Return [X, Y] of the center of cell containing provided text 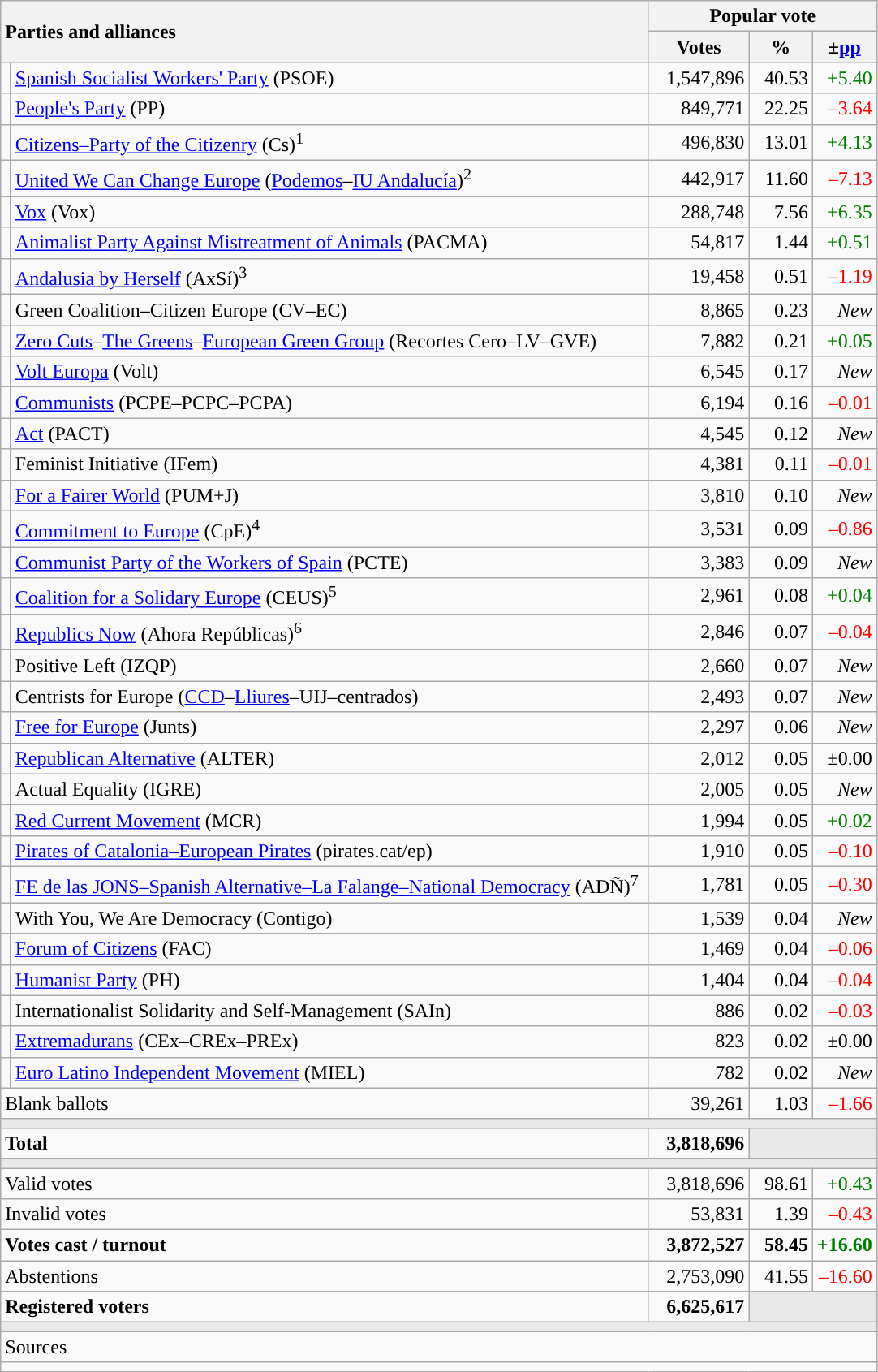
Abstentions [325, 1276]
442,917 [699, 179]
Invalid votes [325, 1215]
Communists (PCPE–PCPC–PCPA) [329, 403]
Humanist Party (PH) [329, 980]
For a Fairer World (PUM+J) [329, 495]
98.61 [781, 1184]
With You, We Are Democracy (Contigo) [329, 918]
288,748 [699, 212]
1,547,896 [699, 78]
–0.30 [844, 885]
+0.05 [844, 341]
Pirates of Catalonia–European Pirates (pirates.cat/ep) [329, 851]
–0.06 [844, 949]
–0.10 [844, 851]
6,194 [699, 403]
Feminist Initiative (IFem) [329, 464]
Positive Left (IZQP) [329, 666]
3,383 [699, 563]
2,846 [699, 632]
Andalusia by Herself (AxSí)3 [329, 276]
2,493 [699, 697]
–0.43 [844, 1215]
+0.04 [844, 596]
2,660 [699, 666]
53,831 [699, 1215]
2,005 [699, 789]
0.16 [781, 403]
% [781, 47]
0.10 [781, 495]
41.55 [781, 1276]
–3.64 [844, 109]
19,458 [699, 276]
Euro Latino Independent Movement (MIEL) [329, 1072]
4,381 [699, 464]
0.17 [781, 372]
People's Party (PP) [329, 109]
Green Coalition–Citizen Europe (CV–EC) [329, 310]
886 [699, 1011]
Total [325, 1143]
Free for Europe (Junts) [329, 727]
2,961 [699, 596]
Vox (Vox) [329, 212]
Forum of Citizens (FAC) [329, 949]
6,625,617 [699, 1307]
0.08 [781, 596]
Animalist Party Against Mistreatment of Animals (PACMA) [329, 243]
1,910 [699, 851]
–1.19 [844, 276]
Red Current Movement (MCR) [329, 820]
Volt Europa (Volt) [329, 372]
3,531 [699, 529]
+4.13 [844, 143]
–0.86 [844, 529]
40.53 [781, 78]
1,781 [699, 885]
22.25 [781, 109]
Popular vote [763, 16]
2,012 [699, 758]
2,753,090 [699, 1276]
Actual Equality (IGRE) [329, 789]
39,261 [699, 1103]
2,297 [699, 727]
7.56 [781, 212]
1,539 [699, 918]
0.23 [781, 310]
Republican Alternative (ALTER) [329, 758]
0.51 [781, 276]
+0.43 [844, 1184]
6,545 [699, 372]
Sources [438, 1347]
Communist Party of the Workers of Spain (PCTE) [329, 563]
0.06 [781, 727]
+0.51 [844, 243]
+16.60 [844, 1245]
1,994 [699, 820]
–1.66 [844, 1103]
FE de las JONS–Spanish Alternative–La Falange–National Democracy (ADÑ)7 [329, 885]
7,882 [699, 341]
1,404 [699, 980]
Votes cast / turnout [325, 1245]
54,817 [699, 243]
Votes [699, 47]
Citizens–Party of the Citizenry (Cs)1 [329, 143]
1,469 [699, 949]
58.45 [781, 1245]
+0.02 [844, 820]
Coalition for a Solidary Europe (CEUS)5 [329, 596]
782 [699, 1072]
Act (PACT) [329, 434]
Zero Cuts–The Greens–European Green Group (Recortes Cero–LV–GVE) [329, 341]
Blank ballots [325, 1103]
+5.40 [844, 78]
0.11 [781, 464]
1.44 [781, 243]
11.60 [781, 179]
±pp [844, 47]
849,771 [699, 109]
13.01 [781, 143]
–0.03 [844, 1011]
Parties and alliances [325, 32]
Centrists for Europe (CCD–Lliures–UIJ–centrados) [329, 697]
8,865 [699, 310]
–7.13 [844, 179]
–16.60 [844, 1276]
1.39 [781, 1215]
Valid votes [325, 1184]
Extremadurans (CEx–CREx–PREx) [329, 1042]
0.21 [781, 341]
Internationalist Solidarity and Self-Management (SAIn) [329, 1011]
United We Can Change Europe (Podemos–IU Andalucía)2 [329, 179]
3,872,527 [699, 1245]
Republics Now (Ahora Repúblicas)6 [329, 632]
823 [699, 1042]
Commitment to Europe (CpE)4 [329, 529]
3,810 [699, 495]
4,545 [699, 434]
0.12 [781, 434]
Spanish Socialist Workers' Party (PSOE) [329, 78]
496,830 [699, 143]
Registered voters [325, 1307]
1.03 [781, 1103]
+6.35 [844, 212]
